Locate the cell with the specified text and output its (X, Y) center coordinate. 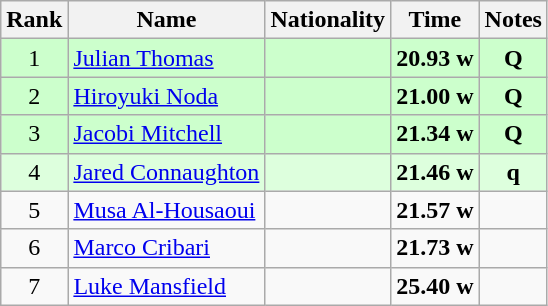
7 (34, 286)
q (513, 172)
Jacobi Mitchell (166, 134)
Notes (513, 20)
1 (34, 58)
21.34 w (435, 134)
Musa Al-Housaoui (166, 210)
Julian Thomas (166, 58)
6 (34, 248)
5 (34, 210)
25.40 w (435, 286)
21.46 w (435, 172)
2 (34, 96)
Name (166, 20)
3 (34, 134)
21.00 w (435, 96)
21.73 w (435, 248)
Luke Mansfield (166, 286)
Rank (34, 20)
4 (34, 172)
Time (435, 20)
Marco Cribari (166, 248)
Nationality (328, 20)
Hiroyuki Noda (166, 96)
20.93 w (435, 58)
Jared Connaughton (166, 172)
21.57 w (435, 210)
